Detect which cell encompasses the target text, then output its (X, Y) center coordinate. 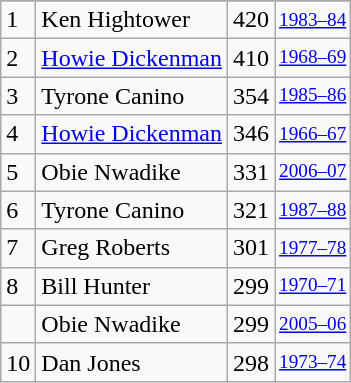
2005–06 (313, 324)
346 (250, 134)
410 (250, 58)
1968–69 (313, 58)
354 (250, 96)
298 (250, 362)
1977–78 (313, 248)
Bill Hunter (132, 286)
1 (18, 20)
321 (250, 210)
1966–67 (313, 134)
1987–88 (313, 210)
301 (250, 248)
3 (18, 96)
2 (18, 58)
5 (18, 172)
1973–74 (313, 362)
1985–86 (313, 96)
8 (18, 286)
420 (250, 20)
Ken Hightower (132, 20)
2006–07 (313, 172)
10 (18, 362)
7 (18, 248)
6 (18, 210)
4 (18, 134)
Greg Roberts (132, 248)
1970–71 (313, 286)
1983–84 (313, 20)
331 (250, 172)
Dan Jones (132, 362)
